Return (x, y) of the center of cell containing provided text 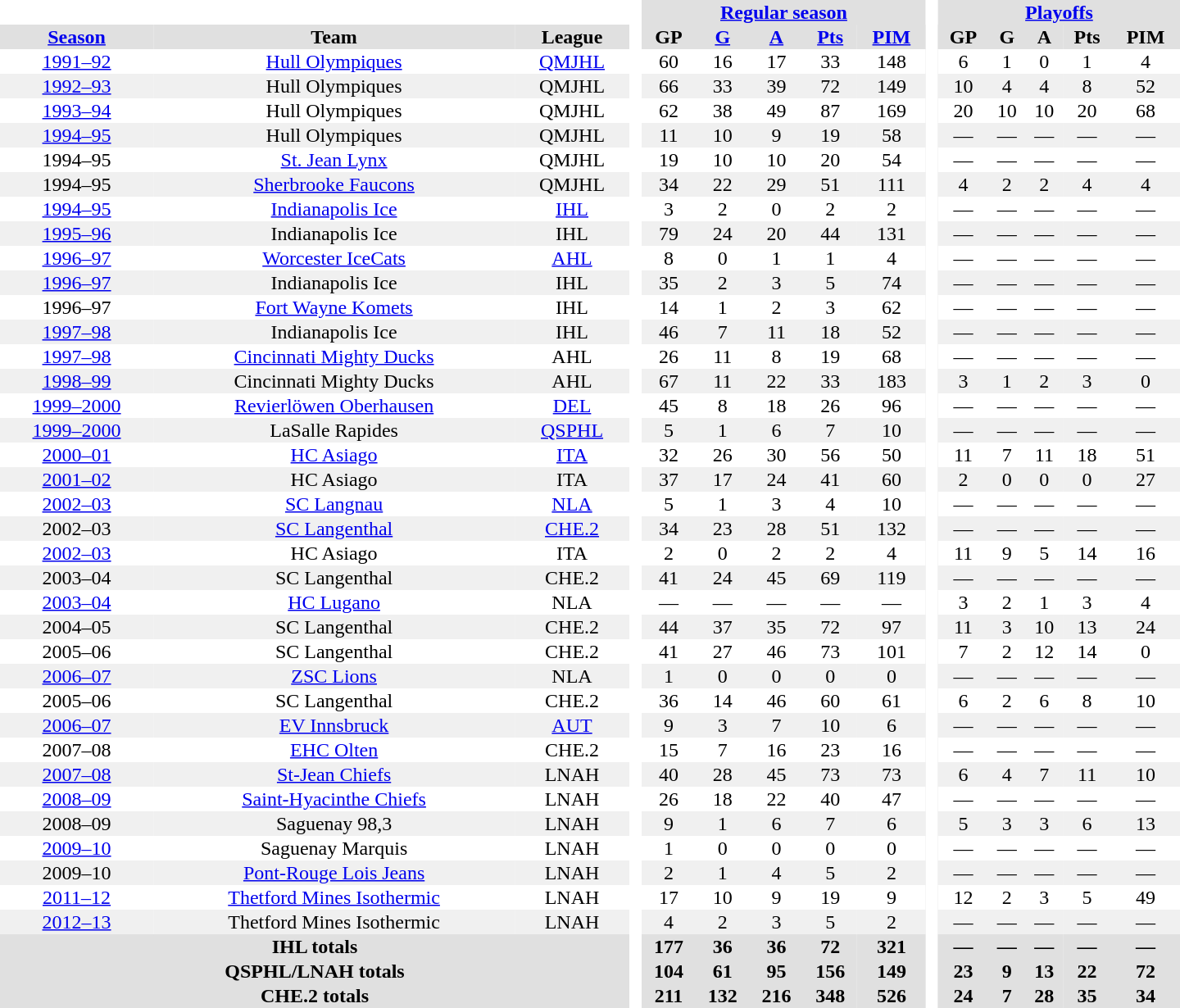
Saguenay 98,3 (334, 824)
LaSalle Rapides (334, 430)
2011–12 (77, 897)
87 (830, 111)
56 (830, 455)
EHC Olten (334, 750)
104 (669, 971)
CHE.2 totals (315, 996)
30 (777, 455)
HC Lugano (334, 602)
EV Innsbruck (334, 725)
1991–92 (77, 61)
101 (892, 652)
Season (77, 37)
15 (669, 750)
38 (723, 111)
1992–93 (77, 86)
58 (892, 135)
156 (830, 971)
96 (892, 406)
131 (892, 234)
ZSC Lions (334, 676)
66 (669, 86)
Revierlöwen Oberhausen (334, 406)
177 (669, 947)
526 (892, 996)
50 (892, 455)
79 (669, 234)
2001–02 (77, 479)
67 (669, 381)
321 (892, 947)
Sherbrooke Faucons (334, 184)
95 (777, 971)
69 (830, 578)
1998–99 (77, 381)
St. Jean Lynx (334, 160)
QSPHL (572, 430)
Worcester IceCats (334, 258)
183 (892, 381)
47 (892, 799)
54 (892, 160)
169 (892, 111)
211 (669, 996)
Fort Wayne Komets (334, 307)
DEL (572, 406)
Saguenay Marquis (334, 848)
119 (892, 578)
SC Langnau (334, 504)
2000–01 (77, 455)
IHL totals (315, 947)
29 (777, 184)
1993–94 (77, 111)
AUT (572, 725)
League (572, 37)
111 (892, 184)
1995–96 (77, 234)
216 (777, 996)
St-Jean Chiefs (334, 774)
32 (669, 455)
2004–05 (77, 627)
74 (892, 283)
Regular season (783, 12)
QSPHL/LNAH totals (315, 971)
148 (892, 61)
348 (830, 996)
97 (892, 627)
2012–13 (77, 922)
Playoffs (1059, 12)
39 (777, 86)
Saint-Hyacinthe Chiefs (334, 799)
Pont-Rouge Lois Jeans (334, 873)
Team (334, 37)
